Find where the given text appears and provide that cell's center as [x, y] coordinate. 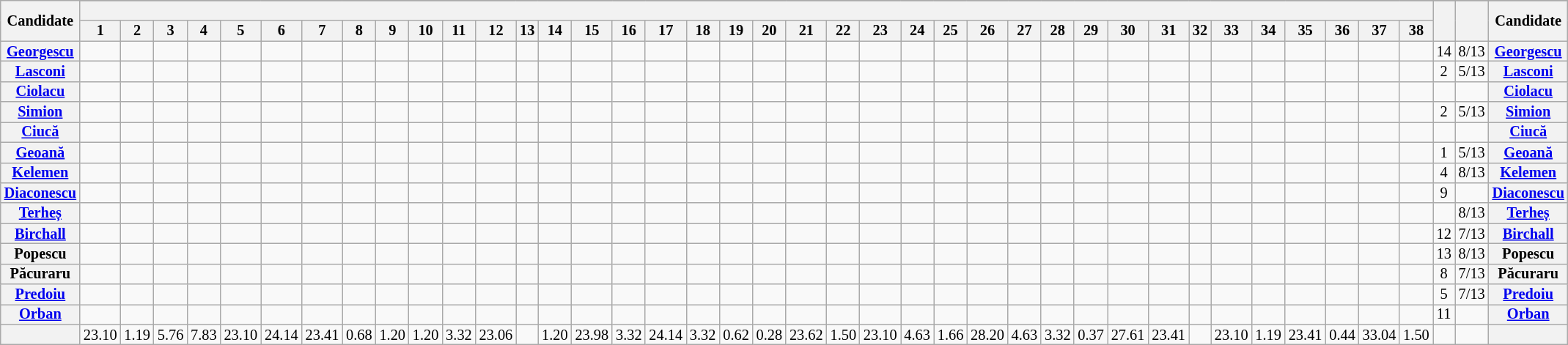
6 [281, 31]
29 [1091, 31]
7.83 [204, 335]
31 [1168, 31]
34 [1268, 31]
28.20 [987, 335]
23 [880, 31]
32 [1200, 31]
24 [916, 31]
20 [770, 31]
15 [592, 31]
1.66 [950, 335]
28 [1057, 31]
33 [1232, 31]
22 [843, 31]
35 [1306, 31]
5.76 [170, 335]
21 [806, 31]
27 [1025, 31]
7 [323, 31]
30 [1128, 31]
0.28 [770, 335]
0.44 [1341, 335]
27.61 [1128, 335]
3 [170, 31]
26 [987, 31]
16 [629, 31]
23.06 [496, 335]
38 [1416, 31]
19 [736, 31]
18 [702, 31]
23.98 [592, 335]
25 [950, 31]
33.04 [1380, 335]
0.68 [359, 335]
17 [666, 31]
0.37 [1091, 335]
23.62 [806, 335]
37 [1380, 31]
0.62 [736, 335]
10 [425, 31]
36 [1341, 31]
